Return the [x, y] coordinate for the center point of the cell that contains the specified text.  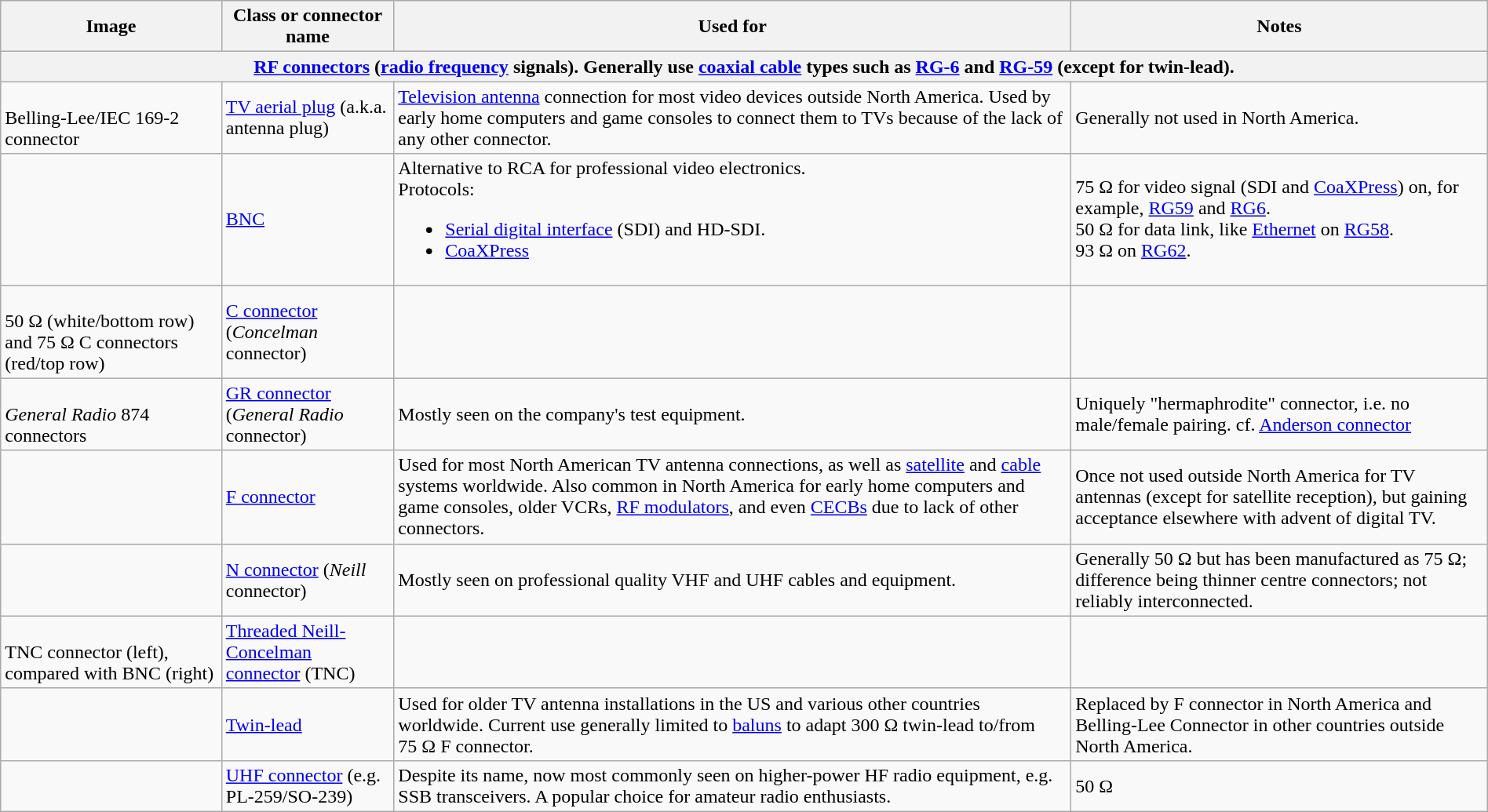
Despite its name, now most commonly seen on higher-power HF radio equipment, e.g. SSB transceivers. A popular choice for amateur radio enthusiasts. [733, 786]
Notes [1279, 27]
Belling-Lee/IEC 169-2 connector [111, 118]
Image [111, 27]
UHF connector (e.g. PL-259/SO-239) [308, 786]
General Radio 874 connectors [111, 414]
C connector (Concelman connector) [308, 331]
Uniquely "hermaphrodite" connector, i.e. no male/female pairing. cf. Anderson connector [1279, 414]
Once not used outside North America for TV antennas (except for satellite reception), but gaining acceptance elsewhere with advent of digital TV. [1279, 497]
Replaced by F connector in North America and Belling-Lee Connector in other countries outside North America. [1279, 724]
50 Ω (white/bottom row) and 75 Ω C connectors (red/top row) [111, 331]
Generally 50 Ω but has been manufactured as 75 Ω; difference being thinner centre connectors; not reliably interconnected. [1279, 580]
Generally not used in North America. [1279, 118]
TV aerial plug (a.k.a. antenna plug) [308, 118]
Twin-lead [308, 724]
GR connector (General Radio connector) [308, 414]
BNC [308, 220]
Class or connector name [308, 27]
N connector (Neill connector) [308, 580]
Mostly seen on professional quality VHF and UHF cables and equipment. [733, 580]
Mostly seen on the company's test equipment. [733, 414]
Used for [733, 27]
75 Ω for video signal (SDI and CoaXPress) on, for example, RG59 and RG6.50 Ω for data link, like Ethernet on RG58.93 Ω on RG62. [1279, 220]
50 Ω [1279, 786]
RF connectors (radio frequency signals). Generally use coaxial cable types such as RG-6 and RG-59 (except for twin-lead). [744, 67]
TNC connector (left), compared with BNC (right) [111, 652]
Threaded Neill-Concelman connector (TNC) [308, 652]
Alternative to RCA for professional video electronics.Protocols:Serial digital interface (SDI) and HD-SDI.CoaXPress [733, 220]
F connector [308, 497]
